From the cell containing the given text, extract its center point as [X, Y] coordinate. 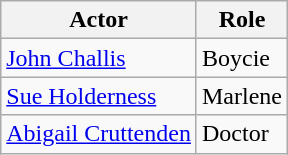
Boycie [242, 58]
Actor [99, 20]
Marlene [242, 96]
Abigail Cruttenden [99, 134]
Role [242, 20]
Sue Holderness [99, 96]
John Challis [99, 58]
Doctor [242, 134]
